Locate the cell with the specified text and output its (X, Y) center coordinate. 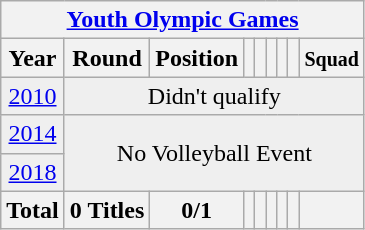
0 Titles (107, 210)
Round (107, 58)
2010 (33, 96)
2018 (33, 172)
Squad (332, 58)
Total (33, 210)
0/1 (197, 210)
2014 (33, 134)
Youth Olympic Games (183, 20)
Didn't qualify (214, 96)
Year (33, 58)
No Volleyball Event (214, 153)
Position (197, 58)
